Search for the cell housing the specified text and yield its (x, y) center coordinate. 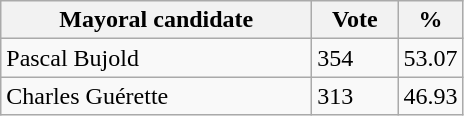
% (430, 20)
313 (355, 96)
Vote (355, 20)
53.07 (430, 58)
Mayoral candidate (156, 20)
354 (355, 58)
Pascal Bujold (156, 58)
Charles Guérette (156, 96)
46.93 (430, 96)
